Locate the cell with the specified text and output its [X, Y] center coordinate. 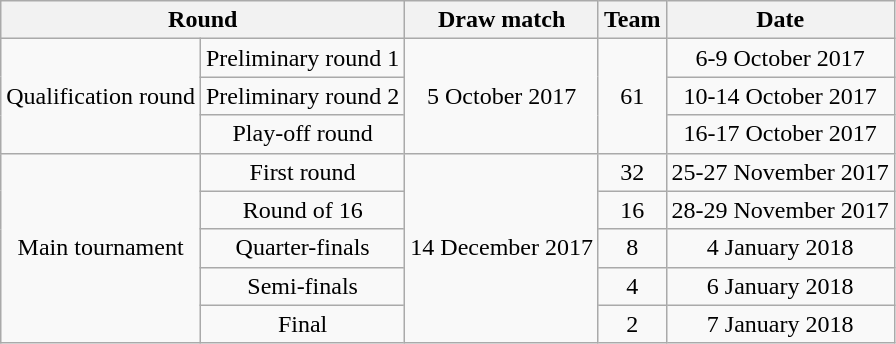
Round of 16 [302, 210]
16-17 October 2017 [780, 134]
Team [632, 20]
28-29 November 2017 [780, 210]
6-9 October 2017 [780, 58]
6 January 2018 [780, 286]
Date [780, 20]
32 [632, 172]
Round [203, 20]
5 October 2017 [502, 96]
Qualification round [101, 96]
10-14 October 2017 [780, 96]
Quarter-finals [302, 248]
8 [632, 248]
16 [632, 210]
Draw match [502, 20]
25-27 November 2017 [780, 172]
14 December 2017 [502, 248]
Play-off round [302, 134]
Preliminary round 1 [302, 58]
61 [632, 96]
4 January 2018 [780, 248]
Main tournament [101, 248]
Semi-finals [302, 286]
2 [632, 324]
Preliminary round 2 [302, 96]
4 [632, 286]
First round [302, 172]
Final [302, 324]
7 January 2018 [780, 324]
